Determine the (X, Y) coordinate at the center of the cell enclosing the given text.  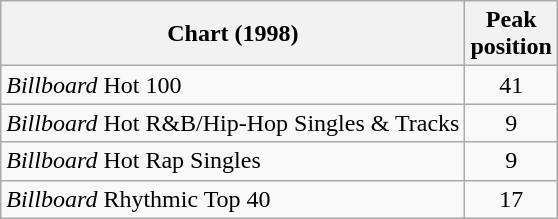
Billboard Hot 100 (233, 85)
Billboard Hot R&B/Hip-Hop Singles & Tracks (233, 123)
Chart (1998) (233, 34)
41 (511, 85)
Billboard Rhythmic Top 40 (233, 199)
Billboard Hot Rap Singles (233, 161)
Peakposition (511, 34)
17 (511, 199)
